For the text-containing cell, return its midpoint in (X, Y) coordinate format. 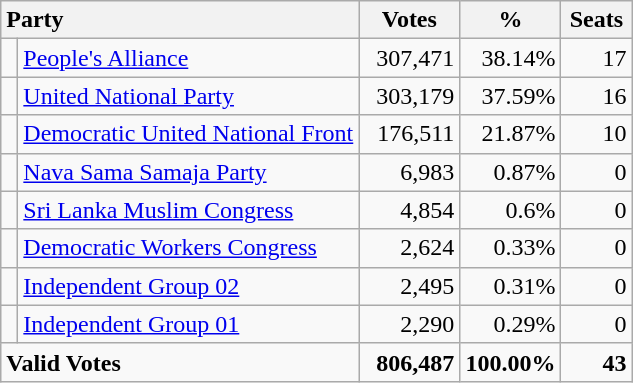
United National Party (188, 96)
2,290 (410, 324)
100.00% (510, 362)
Nava Sama Samaja Party (188, 172)
43 (596, 362)
0.33% (510, 248)
2,495 (410, 286)
2,624 (410, 248)
People's Alliance (188, 58)
38.14% (510, 58)
16 (596, 96)
Independent Group 01 (188, 324)
4,854 (410, 210)
0.29% (510, 324)
Seats (596, 20)
37.59% (510, 96)
10 (596, 134)
303,179 (410, 96)
307,471 (410, 58)
0.87% (510, 172)
Party (180, 20)
Votes (410, 20)
Independent Group 02 (188, 286)
6,983 (410, 172)
0.31% (510, 286)
Democratic United National Front (188, 134)
176,511 (410, 134)
Valid Votes (180, 362)
21.87% (510, 134)
Democratic Workers Congress (188, 248)
0.6% (510, 210)
806,487 (410, 362)
Sri Lanka Muslim Congress (188, 210)
% (510, 20)
17 (596, 58)
